Provide the (X, Y) coordinate of the cell's center where the given text is located.  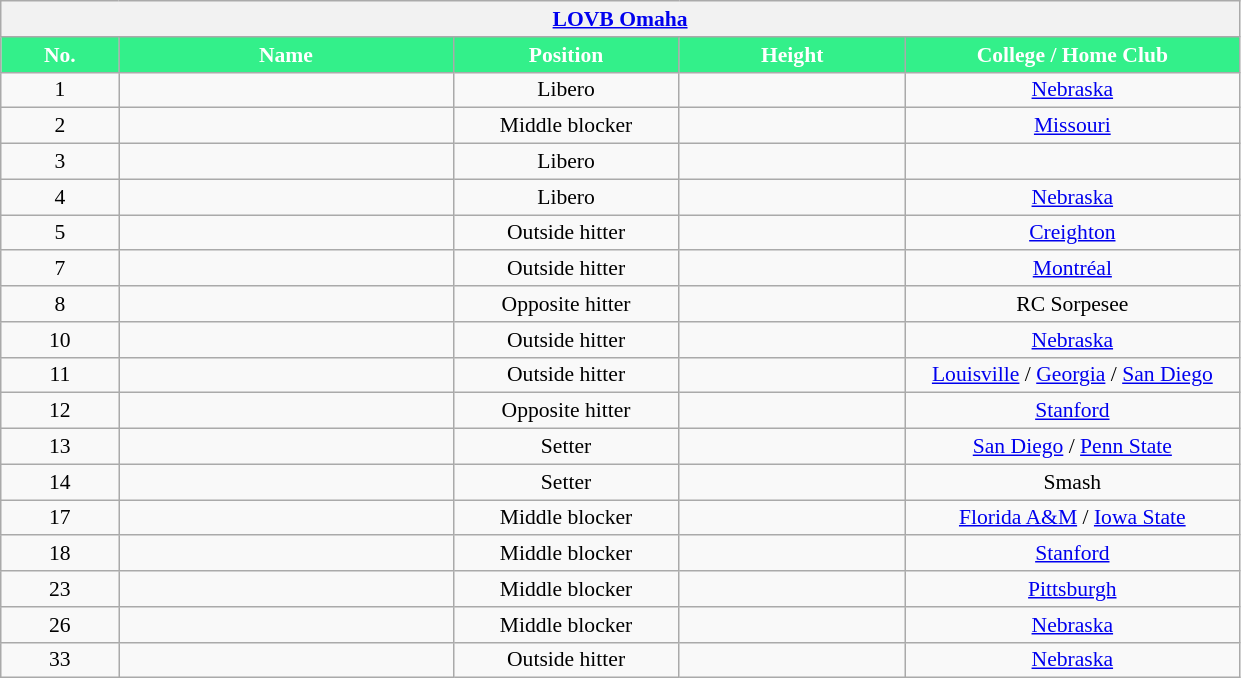
17 (60, 518)
LOVB Omaha (620, 19)
Montréal (1072, 269)
Florida A&M / Iowa State (1072, 518)
7 (60, 269)
33 (60, 660)
5 (60, 233)
11 (60, 375)
14 (60, 482)
2 (60, 126)
13 (60, 447)
26 (60, 625)
College / Home Club (1072, 55)
Position (566, 55)
No. (60, 55)
8 (60, 304)
Name (286, 55)
1 (60, 90)
10 (60, 340)
San Diego / Penn State (1072, 447)
18 (60, 554)
Smash (1072, 482)
Creighton (1072, 233)
RC Sorpesee (1072, 304)
12 (60, 411)
Louisville / Georgia / San Diego (1072, 375)
4 (60, 197)
Pittsburgh (1072, 589)
3 (60, 162)
23 (60, 589)
Height (792, 55)
Missouri (1072, 126)
